Scan for the cell matching the given text and deliver its [X, Y] coordinate at center. 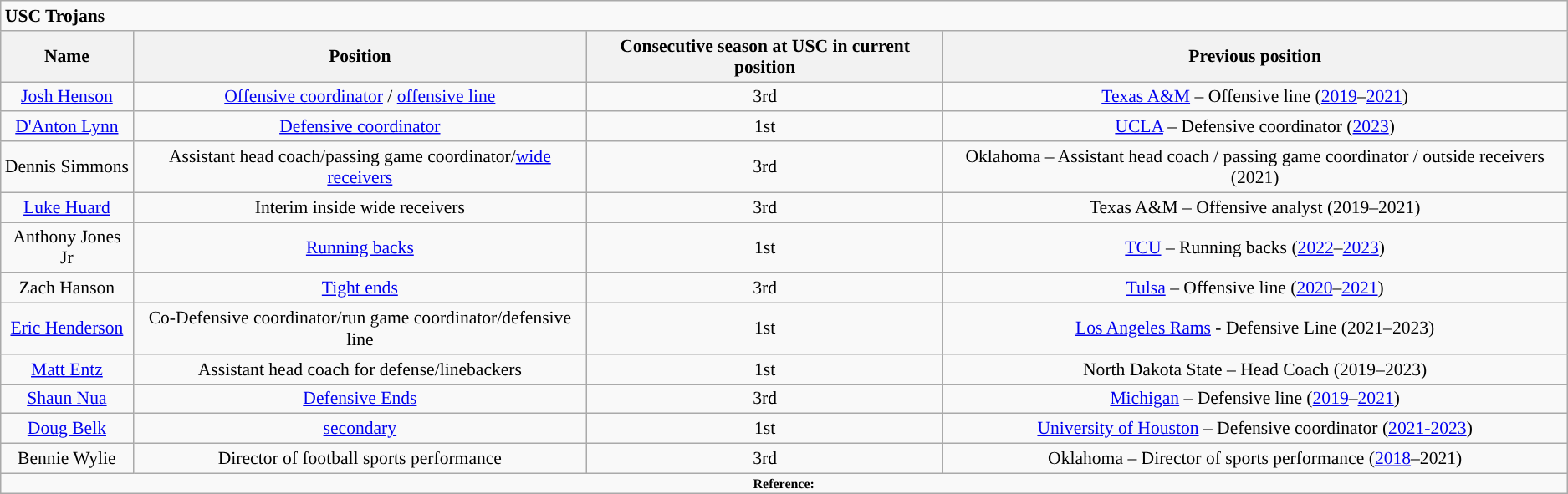
North Dakota State – Head Coach (2019–2023) [1255, 369]
Assistant head coach/passing game coordinator/wide receivers [360, 167]
Zach Hanson [67, 288]
USC Trojans [784, 16]
University of Houston – Defensive coordinator (2021-2023) [1255, 429]
Previous position [1255, 57]
Reference: [784, 483]
TCU – Running backs (2022–2023) [1255, 247]
UCLA – Defensive coordinator (2023) [1255, 127]
Defensive Ends [360, 399]
Doug Belk [67, 429]
Position [360, 57]
Luke Huard [67, 207]
Running backs [360, 247]
Los Angeles Rams - Defensive Line (2021–2023) [1255, 329]
Oklahoma – Assistant head coach / passing game coordinator / outside receivers (2021) [1255, 167]
Matt Entz [67, 369]
Defensive coordinator [360, 127]
Bennie Wylie [67, 459]
Offensive coordinator / offensive line [360, 97]
Name [67, 57]
Texas A&M – Offensive analyst (2019–2021) [1255, 207]
D'Anton Lynn [67, 127]
Texas A&M – Offensive line (2019–2021) [1255, 97]
Tight ends [360, 288]
Eric Henderson [67, 329]
Tulsa – Offensive line (2020–2021) [1255, 288]
Director of football sports performance [360, 459]
Co-Defensive coordinator/run game coordinator/defensive line [360, 329]
Dennis Simmons [67, 167]
secondary [360, 429]
Anthony Jones Jr [67, 247]
Josh Henson [67, 97]
Shaun Nua [67, 399]
Michigan – Defensive line (2019–2021) [1255, 399]
Interim inside wide receivers [360, 207]
Consecutive season at USC in current position [765, 57]
Oklahoma – Director of sports performance (2018–2021) [1255, 459]
Assistant head coach for defense/linebackers [360, 369]
